Identify which cell holds the provided text, then report its [X, Y] central coordinate. 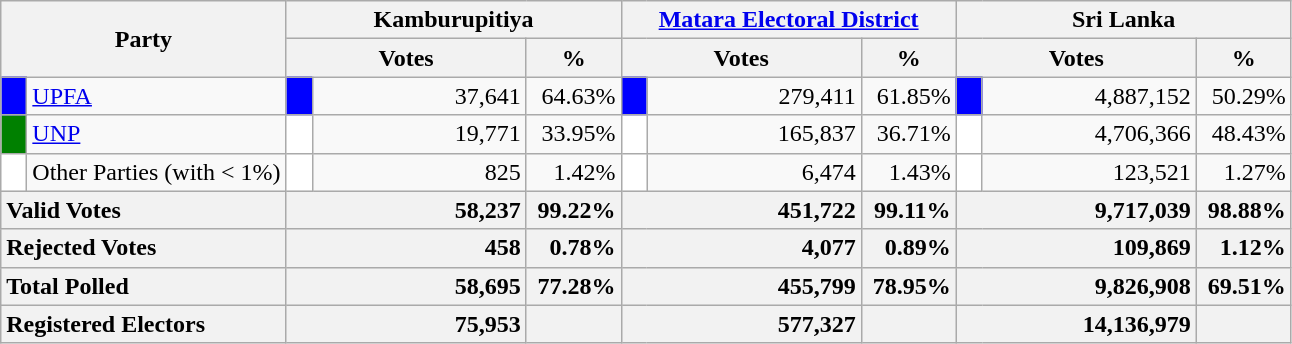
109,869 [1076, 248]
455,799 [741, 286]
165,837 [754, 134]
4,887,152 [1089, 96]
Valid Votes [144, 210]
48.43% [1244, 134]
Kamburupitiya [454, 20]
37,641 [419, 96]
0.78% [574, 248]
Registered Electors [144, 324]
1.27% [1244, 172]
825 [419, 172]
Other Parties (with < 1%) [156, 172]
Total Polled [144, 286]
458 [406, 248]
279,411 [754, 96]
Rejected Votes [144, 248]
4,706,366 [1089, 134]
6,474 [754, 172]
69.51% [1244, 286]
98.88% [1244, 210]
4,077 [741, 248]
99.11% [908, 210]
75,953 [406, 324]
77.28% [574, 286]
64.63% [574, 96]
9,717,039 [1076, 210]
451,722 [741, 210]
0.89% [908, 248]
61.85% [908, 96]
50.29% [1244, 96]
36.71% [908, 134]
UNP [156, 134]
14,136,979 [1076, 324]
99.22% [574, 210]
58,237 [406, 210]
1.12% [1244, 248]
UPFA [156, 96]
1.42% [574, 172]
9,826,908 [1076, 286]
Matara Electoral District [788, 20]
Party [144, 39]
78.95% [908, 286]
33.95% [574, 134]
123,521 [1089, 172]
58,695 [406, 286]
577,327 [741, 324]
Sri Lanka [1124, 20]
19,771 [419, 134]
1.43% [908, 172]
